Provide the (X, Y) coordinate of the cell's center where the given text is located.  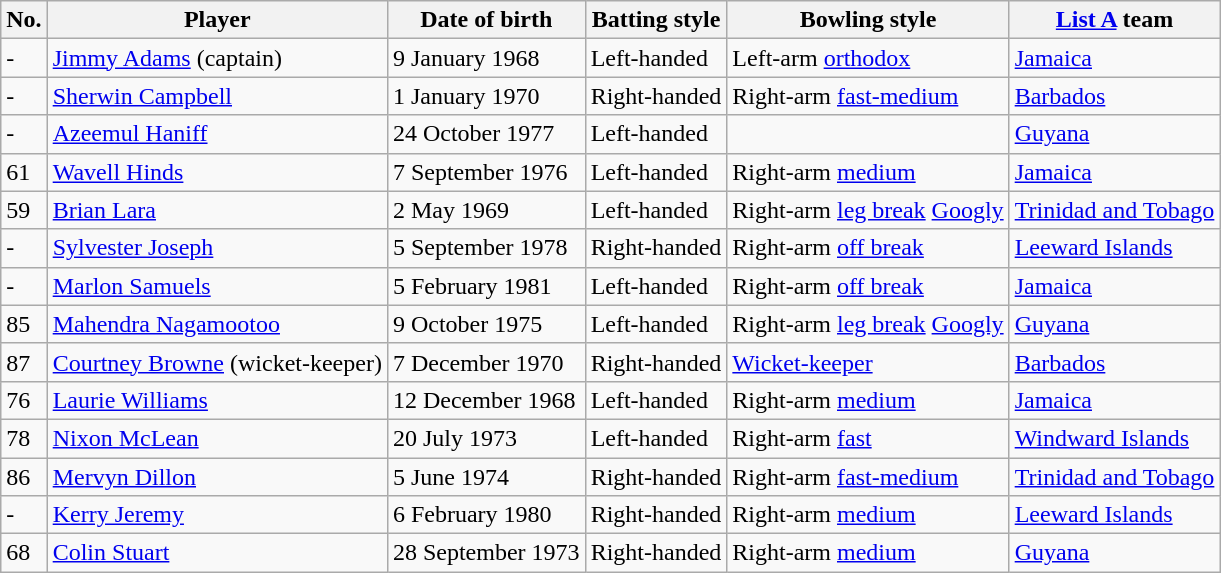
Colin Stuart (217, 553)
86 (24, 477)
Left-arm orthodox (868, 58)
Jimmy Adams (captain) (217, 58)
61 (24, 172)
7 December 1970 (486, 362)
Bowling style (868, 20)
List A team (1114, 20)
12 December 1968 (486, 400)
Player (217, 20)
5 June 1974 (486, 477)
Right-arm fast (868, 438)
Batting style (656, 20)
Windward Islands (1114, 438)
78 (24, 438)
7 September 1976 (486, 172)
6 February 1980 (486, 515)
59 (24, 210)
Wavell Hinds (217, 172)
Mervyn Dillon (217, 477)
9 January 1968 (486, 58)
Nixon McLean (217, 438)
Courtney Browne (wicket-keeper) (217, 362)
No. (24, 20)
9 October 1975 (486, 324)
1 January 1970 (486, 96)
Mahendra Nagamootoo (217, 324)
Marlon Samuels (217, 286)
Kerry Jeremy (217, 515)
5 February 1981 (486, 286)
24 October 1977 (486, 134)
Date of birth (486, 20)
Wicket-keeper (868, 362)
85 (24, 324)
Azeemul Haniff (217, 134)
Sylvester Joseph (217, 248)
76 (24, 400)
20 July 1973 (486, 438)
Brian Lara (217, 210)
68 (24, 553)
Sherwin Campbell (217, 96)
28 September 1973 (486, 553)
5 September 1978 (486, 248)
Laurie Williams (217, 400)
2 May 1969 (486, 210)
87 (24, 362)
